From the cell containing the given text, extract its center point as (x, y) coordinate. 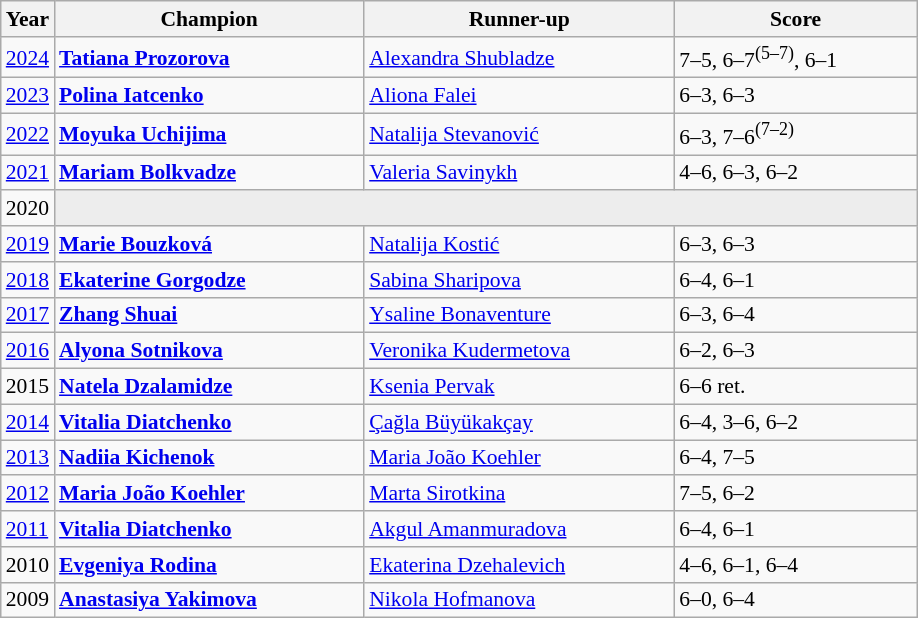
2016 (28, 351)
Alexandra Shubladze (519, 58)
2019 (28, 244)
4–6, 6–3, 6–2 (796, 173)
Natela Dzalamidze (209, 387)
Çağla Büyükakçay (519, 422)
6–4, 7–5 (796, 458)
Tatiana Prozorova (209, 58)
Akgul Amanmuradova (519, 529)
2010 (28, 565)
6–2, 6–3 (796, 351)
2018 (28, 280)
Marta Sirotkina (519, 494)
2020 (28, 209)
Mariam Bolkvadze (209, 173)
4–6, 6–1, 6–4 (796, 565)
Aliona Falei (519, 96)
Ekaterina Dzehalevich (519, 565)
Natalija Stevanović (519, 134)
Runner-up (519, 19)
Polina Iatcenko (209, 96)
Ysaline Bonaventure (519, 316)
6–3, 6–4 (796, 316)
2023 (28, 96)
2015 (28, 387)
Valeria Savinykh (519, 173)
6–3, 7–6(7–2) (796, 134)
2017 (28, 316)
Sabina Sharipova (519, 280)
6–6 ret. (796, 387)
2013 (28, 458)
Moyuka Uchijima (209, 134)
Zhang Shuai (209, 316)
6–4, 3–6, 6–2 (796, 422)
2021 (28, 173)
7–5, 6–2 (796, 494)
Marie Bouzková (209, 244)
Nadiia Kichenok (209, 458)
2022 (28, 134)
Score (796, 19)
Ekaterine Gorgodze (209, 280)
2012 (28, 494)
2011 (28, 529)
Natalija Kostić (519, 244)
Ksenia Pervak (519, 387)
2014 (28, 422)
Champion (209, 19)
Evgeniya Rodina (209, 565)
7–5, 6–7(5–7), 6–1 (796, 58)
Alyona Sotnikova (209, 351)
2024 (28, 58)
Veronika Kudermetova (519, 351)
Year (28, 19)
